Return the [X, Y] coordinate for the center point of the cell that contains the specified text.  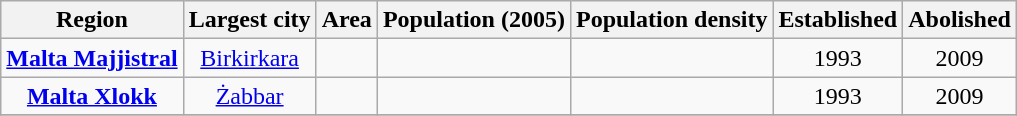
Population (2005) [474, 20]
Established [838, 20]
Żabbar [250, 96]
Malta Xlokk [92, 96]
Population density [671, 20]
Abolished [960, 20]
Birkirkara [250, 58]
Region [92, 20]
Malta Majjistral [92, 58]
Largest city [250, 20]
Area [346, 20]
